Determine the [X, Y] coordinate at the center of the cell enclosing the given text.  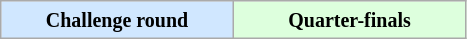
Quarter-finals [350, 20]
Challenge round [118, 20]
